From the cell containing the given text, extract its center point as (X, Y) coordinate. 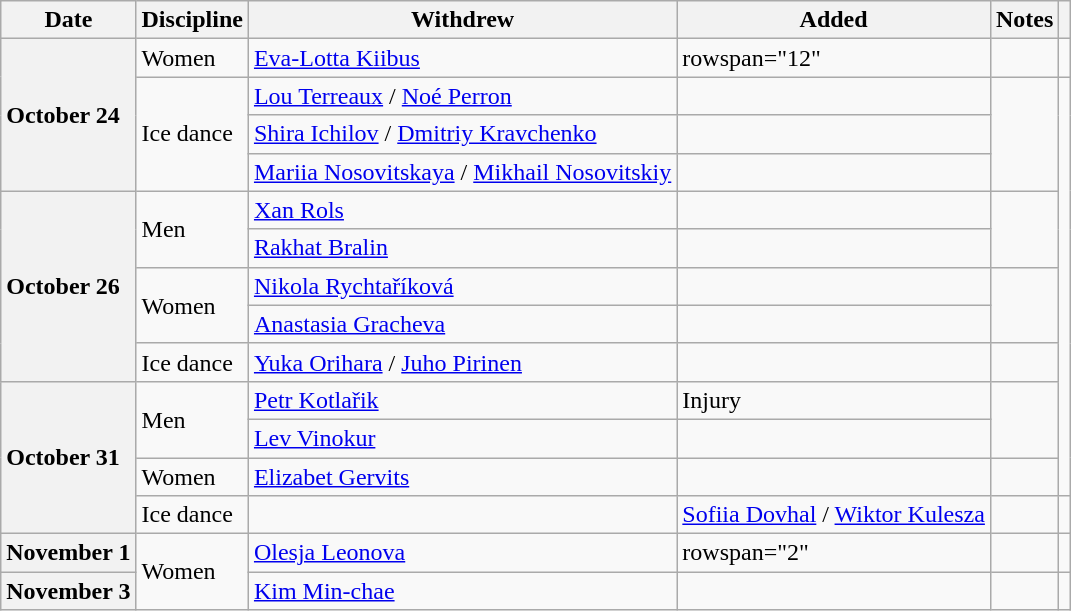
October 26 (68, 286)
Nikola Rychtaříková (462, 286)
Elizabet Gervits (462, 477)
Rakhat Bralin (462, 248)
rowspan="2" (834, 553)
Shira Ichilov / Dmitriy Kravchenko (462, 134)
Notes (1024, 20)
Sofiia Dovhal / Wiktor Kulesza (834, 515)
Date (68, 20)
Petr Kotlařik (462, 400)
Lev Vinokur (462, 438)
Eva-Lotta Kiibus (462, 58)
Added (834, 20)
Yuka Orihara / Juho Pirinen (462, 362)
Injury (834, 400)
Lou Terreaux / Noé Perron (462, 96)
rowspan="12" (834, 58)
Withdrew (462, 20)
Discipline (192, 20)
October 31 (68, 457)
November 1 (68, 553)
Olesja Leonova (462, 553)
Mariia Nosovitskaya / Mikhail Nosovitskiy (462, 172)
Xan Rols (462, 210)
November 3 (68, 591)
October 24 (68, 115)
Anastasia Gracheva (462, 324)
Kim Min-chae (462, 591)
